Identify which cell holds the provided text, then report its (x, y) central coordinate. 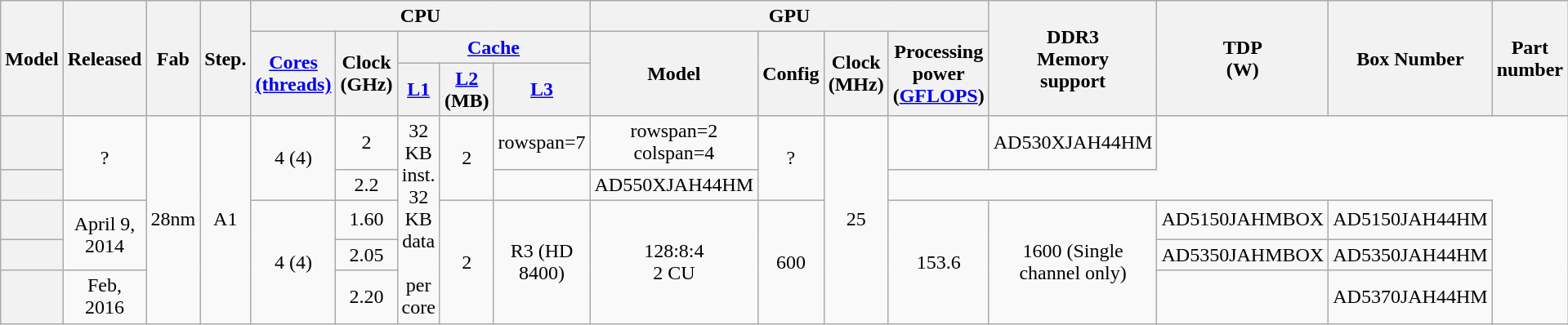
Processingpower(GFLOPS) (938, 73)
L1 (418, 90)
Cores(threads) (293, 73)
AD550XJAH44HM (674, 185)
28nm (173, 220)
A1 (226, 220)
GPU (789, 16)
Fab (173, 59)
R3 (HD 8400) (542, 261)
rowspan=2 colspan=4 (674, 142)
Clock(GHz) (366, 73)
Released (105, 59)
2.20 (366, 297)
Box Number (1410, 59)
1.60 (366, 220)
600 (791, 261)
25 (856, 220)
AD5370JAH44HM (1410, 297)
128:8:42 CU (674, 261)
TDP(W) (1243, 59)
April 9, 2014 (105, 235)
AD5150JAH44HM (1410, 220)
AD5150JAHMBOX (1243, 220)
L2(MB) (467, 90)
Cache (494, 47)
rowspan=7 (542, 142)
L3 (542, 90)
AD5350JAH44HM (1410, 255)
AD530XJAH44HM (1073, 142)
DDR3Memorysupport (1073, 59)
2.05 (366, 255)
1600 (Single channel only) (1073, 261)
32 KB inst.32 KB dataper core (418, 220)
2.2 (366, 185)
Part number (1530, 59)
CPU (420, 16)
Feb, 2016 (105, 297)
Config (791, 73)
Step. (226, 59)
153.6 (938, 261)
AD5350JAHMBOX (1243, 255)
Clock(MHz) (856, 73)
